Output the (x, y) coordinate of the center of the cell containing the given text.  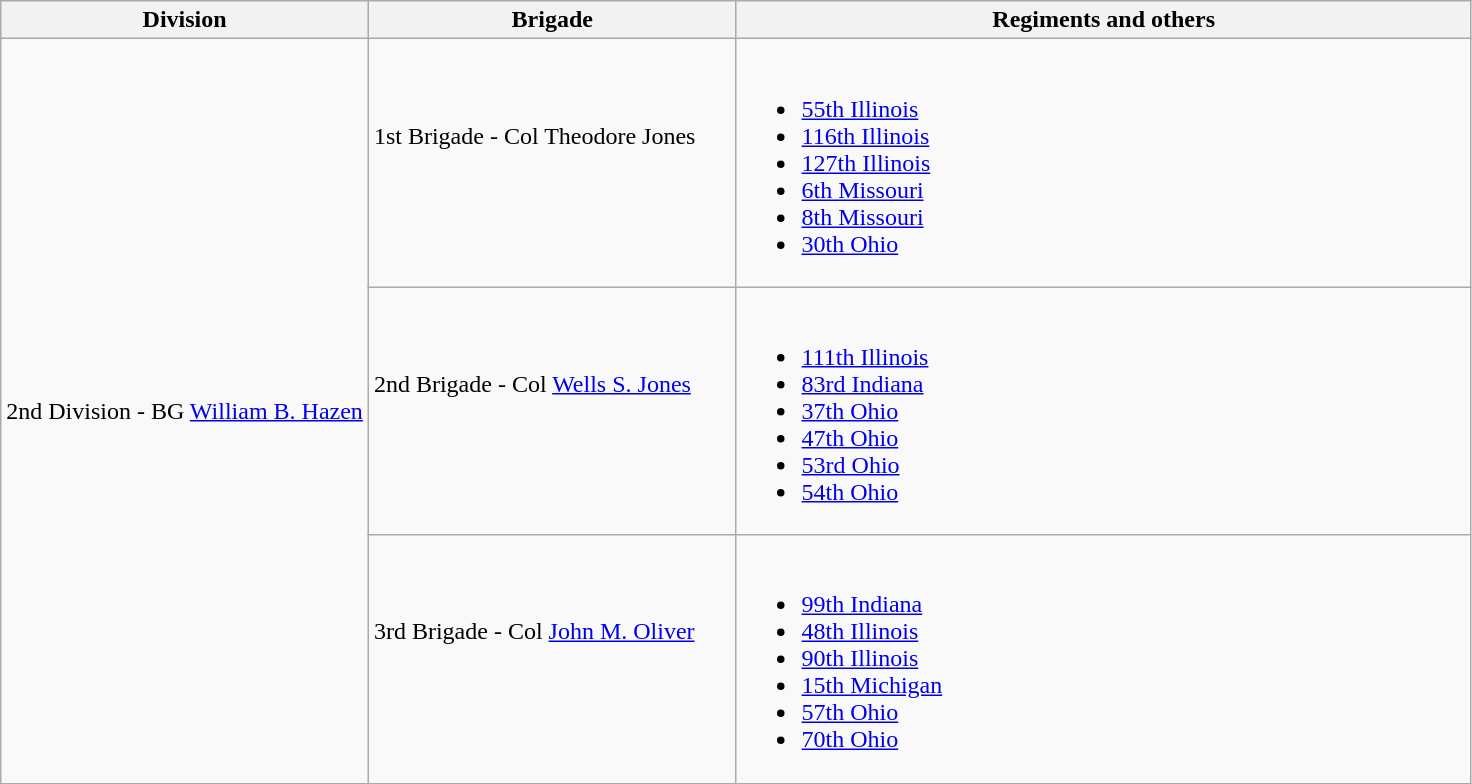
Brigade (552, 20)
2nd Brigade - Col Wells S. Jones (552, 411)
2nd Division - BG William B. Hazen (185, 411)
Division (185, 20)
55th Illinois116th Illinois127th Illinois6th Missouri8th Missouri30th Ohio (1104, 163)
99th Indiana48th Illinois90th Illinois15th Michigan57th Ohio70th Ohio (1104, 659)
1st Brigade - Col Theodore Jones (552, 163)
Regiments and others (1104, 20)
3rd Brigade - Col John M. Oliver (552, 659)
111th Illinois83rd Indiana37th Ohio47th Ohio53rd Ohio54th Ohio (1104, 411)
